From the cell containing the given text, extract its center point as [x, y] coordinate. 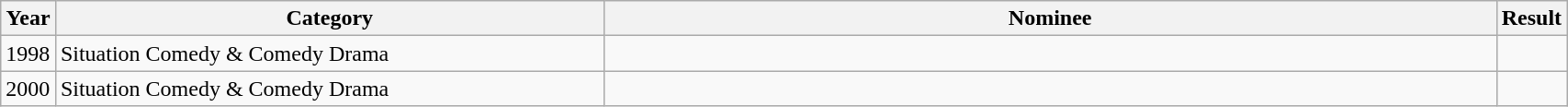
Category [329, 18]
Year [28, 18]
Result [1531, 18]
1998 [28, 53]
Nominee [1050, 18]
2000 [28, 89]
